Identify which cell holds the provided text, then report its [X, Y] central coordinate. 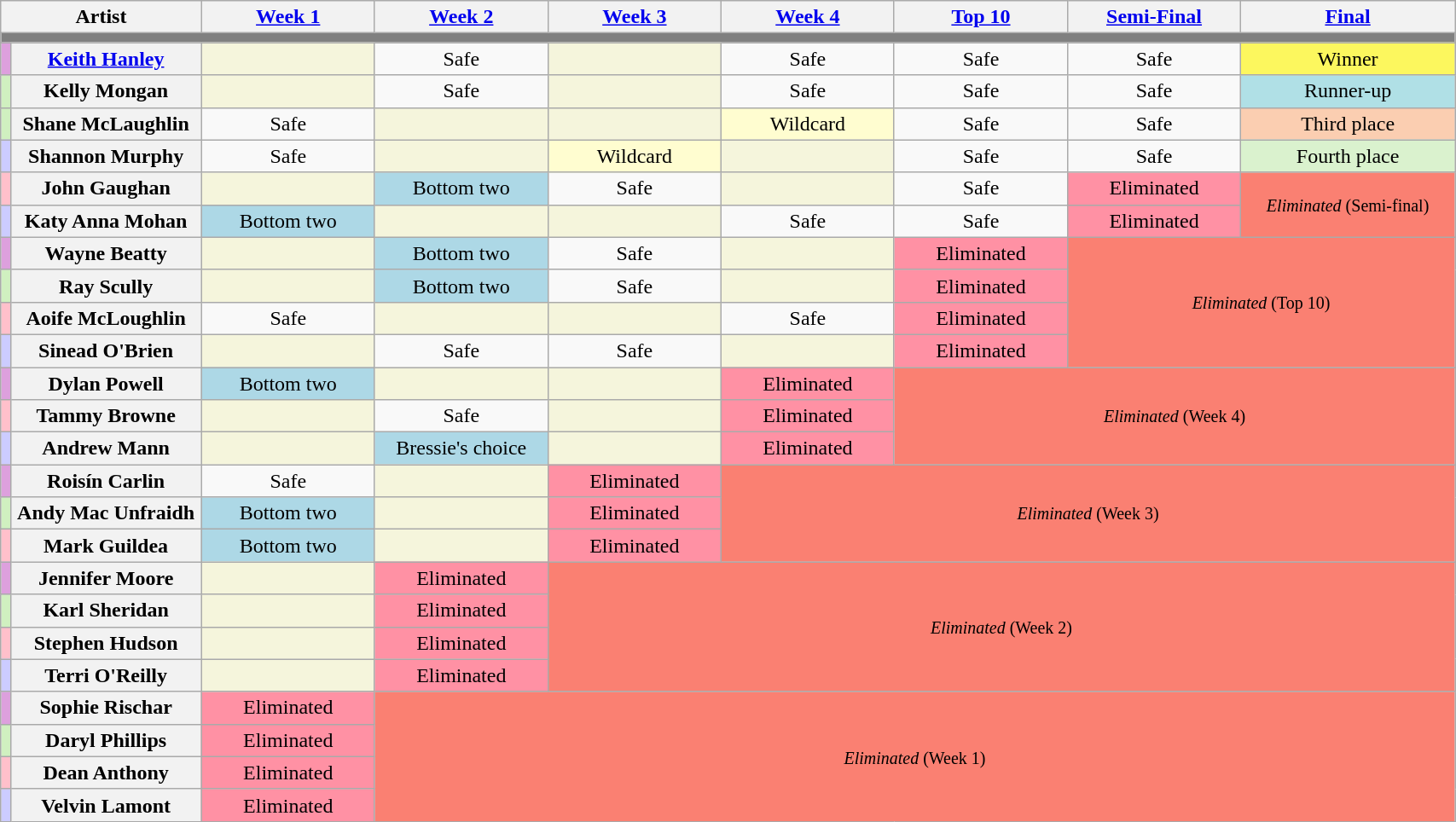
Roisín Carlin [106, 481]
Daryl Phillips [106, 740]
Eliminated (Week 2) [1001, 627]
Sophie Rischar [106, 708]
Eliminated (Week 1) [914, 756]
Jennifer Moore [106, 578]
Andrew Mann [106, 449]
Katy Anna Mohan [106, 221]
Runner-up [1348, 91]
Semi-Final [1155, 17]
Third place [1348, 124]
Fourth place [1348, 156]
Artist [101, 17]
Stephen Hudson [106, 643]
Shane McLaughlin [106, 124]
Tammy Browne [106, 416]
John Gaughan [106, 188]
Dylan Powell [106, 383]
Velvin Lamont [106, 805]
Final [1348, 17]
Eliminated (Semi-final) [1348, 205]
Karl Sheridan [106, 611]
Wayne Beatty [106, 253]
Sinead O'Brien [106, 350]
Winner [1348, 59]
Week 1 [288, 17]
Andy Mac Unfraidh [106, 513]
Week 2 [461, 17]
Bressie's choice [461, 449]
Top 10 [981, 17]
Eliminated (Week 3) [1088, 513]
Keith Hanley [106, 59]
Week 3 [635, 17]
Terri O'Reilly [106, 675]
Mark Guildea [106, 546]
Dean Anthony [106, 773]
Week 4 [807, 17]
Eliminated (Week 4) [1174, 415]
Ray Scully [106, 286]
Aoife McLoughlin [106, 318]
Eliminated (Top 10) [1262, 302]
Kelly Mongan [106, 91]
Shannon Murphy [106, 156]
